Detect which cell encompasses the target text, then output its [x, y] center coordinate. 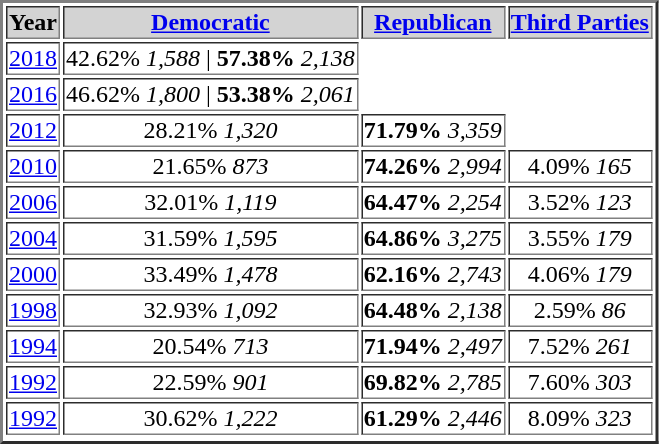
2012 [33, 130]
30.62% 1,222 [210, 418]
2010 [33, 166]
2004 [33, 238]
2000 [33, 274]
Democratic [210, 22]
71.79% 3,359 [433, 130]
64.47% 2,254 [433, 202]
2016 [33, 94]
64.86% 3,275 [433, 238]
1998 [33, 310]
74.26% 2,994 [433, 166]
3.52% 123 [580, 202]
3.55% 179 [580, 238]
32.01% 1,119 [210, 202]
21.65% 873 [210, 166]
Republican [433, 22]
1994 [33, 346]
62.16% 2,743 [433, 274]
Year [33, 22]
71.94% 2,497 [433, 346]
7.60% 303 [580, 382]
42.62% 1,588 | 57.38% 2,138 [210, 58]
2006 [33, 202]
46.62% 1,800 | 53.38% 2,061 [210, 94]
20.54% 713 [210, 346]
Third Parties [580, 22]
32.93% 1,092 [210, 310]
2.59% 86 [580, 310]
4.06% 179 [580, 274]
64.48% 2,138 [433, 310]
33.49% 1,478 [210, 274]
22.59% 901 [210, 382]
69.82% 2,785 [433, 382]
2018 [33, 58]
61.29% 2,446 [433, 418]
7.52% 261 [580, 346]
28.21% 1,320 [210, 130]
8.09% 323 [580, 418]
4.09% 165 [580, 166]
31.59% 1,595 [210, 238]
